Search for the cell housing the specified text and yield its (X, Y) center coordinate. 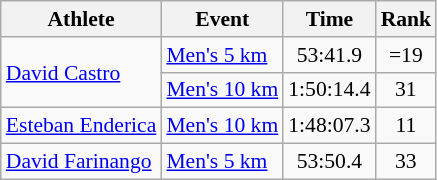
11 (406, 126)
Athlete (82, 19)
=19 (406, 55)
31 (406, 90)
Rank (406, 19)
Event (222, 19)
53:41.9 (329, 55)
David Farinango (82, 162)
Time (329, 19)
1:50:14.4 (329, 90)
Esteban Enderica (82, 126)
33 (406, 162)
David Castro (82, 72)
1:48:07.3 (329, 126)
53:50.4 (329, 162)
